Output the (X, Y) coordinate of the center of the cell containing the given text.  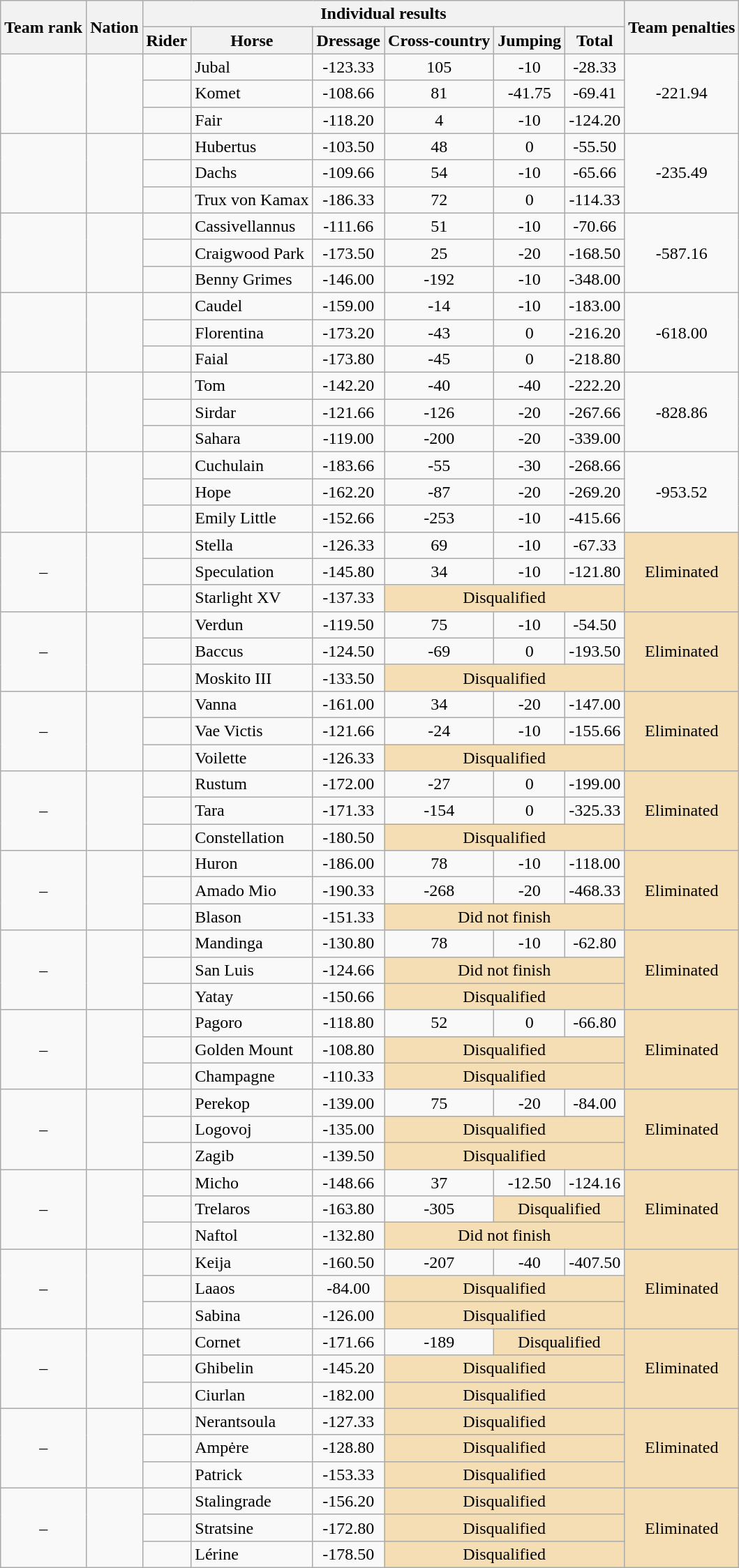
-137.33 (349, 598)
-199.00 (595, 784)
4 (440, 120)
-132.80 (349, 1236)
Perekop (252, 1103)
-126 (440, 412)
Naftol (252, 1236)
Keija (252, 1262)
-114.33 (595, 200)
-268.66 (595, 465)
52 (440, 1023)
Jubal (252, 67)
-190.33 (349, 890)
-155.66 (595, 731)
-139.50 (349, 1156)
-235.49 (682, 173)
-65.66 (595, 173)
-173.50 (349, 253)
Patrick (252, 1474)
Yatay (252, 996)
Logovoj (252, 1129)
-145.80 (349, 572)
Total (595, 40)
Starlight XV (252, 598)
-161.00 (349, 704)
Benny Grimes (252, 279)
-305 (440, 1209)
Horse (252, 40)
-62.80 (595, 943)
-124.50 (349, 651)
-119.00 (349, 439)
Fair (252, 120)
-186.00 (349, 864)
-325.33 (595, 811)
-172.80 (349, 1528)
Verdun (252, 625)
37 (440, 1183)
-186.33 (349, 200)
51 (440, 226)
54 (440, 173)
Stratsine (252, 1528)
-110.33 (349, 1076)
Voilette (252, 757)
Amado Mio (252, 890)
-108.80 (349, 1050)
Trelaros (252, 1209)
Hubertus (252, 147)
-587.16 (682, 253)
Ampėre (252, 1448)
Stalingrade (252, 1501)
Komet (252, 94)
-222.20 (595, 386)
Cassivellannus (252, 226)
-153.33 (349, 1474)
-118.20 (349, 120)
-147.00 (595, 704)
Sahara (252, 439)
-69.41 (595, 94)
Individual results (384, 14)
Trux von Kamax (252, 200)
Pagoro (252, 1023)
Emily Little (252, 518)
-171.66 (349, 1342)
-407.50 (595, 1262)
Rustum (252, 784)
-953.52 (682, 492)
-12.50 (530, 1183)
-66.80 (595, 1023)
-41.75 (530, 94)
Ciurlan (252, 1395)
-124.66 (349, 970)
Vanna (252, 704)
-121.80 (595, 572)
Craigwood Park (252, 253)
Baccus (252, 651)
-109.66 (349, 173)
Constellation (252, 837)
-124.16 (595, 1183)
-118.00 (595, 864)
-182.00 (349, 1395)
-135.00 (349, 1129)
Stella (252, 545)
-348.00 (595, 279)
-126.00 (349, 1315)
-189 (440, 1342)
Hope (252, 492)
-162.20 (349, 492)
-415.66 (595, 518)
-145.20 (349, 1368)
-172.00 (349, 784)
-108.66 (349, 94)
-154 (440, 811)
Team rank (43, 27)
25 (440, 253)
-160.50 (349, 1262)
San Luis (252, 970)
-70.66 (595, 226)
-67.33 (595, 545)
-156.20 (349, 1501)
Tom (252, 386)
-127.33 (349, 1421)
-163.80 (349, 1209)
Lérine (252, 1554)
-146.00 (349, 279)
-118.80 (349, 1023)
-173.20 (349, 333)
-192 (440, 279)
72 (440, 200)
-828.86 (682, 412)
-183.66 (349, 465)
Zagib (252, 1156)
-55 (440, 465)
-183.00 (595, 306)
-43 (440, 333)
Team penalties (682, 27)
-151.33 (349, 917)
-55.50 (595, 147)
-103.50 (349, 147)
Cuchulain (252, 465)
Nerantsoula (252, 1421)
-27 (440, 784)
-218.80 (595, 359)
Cross-country (440, 40)
-128.80 (349, 1448)
-142.20 (349, 386)
-173.80 (349, 359)
-152.66 (349, 518)
-133.50 (349, 678)
Speculation (252, 572)
105 (440, 67)
Jumping (530, 40)
-171.33 (349, 811)
81 (440, 94)
-267.66 (595, 412)
-253 (440, 518)
Laaos (252, 1289)
Ghibelin (252, 1368)
Micho (252, 1183)
-30 (530, 465)
Faial (252, 359)
Florentina (252, 333)
-193.50 (595, 651)
-124.20 (595, 120)
Champagne (252, 1076)
Dachs (252, 173)
Vae Victis (252, 731)
Tara (252, 811)
Mandinga (252, 943)
-180.50 (349, 837)
-221.94 (682, 94)
Caudel (252, 306)
-45 (440, 359)
Blason (252, 917)
-168.50 (595, 253)
69 (440, 545)
-339.00 (595, 439)
-468.33 (595, 890)
-54.50 (595, 625)
-69 (440, 651)
Rider (167, 40)
-618.00 (682, 332)
Golden Mount (252, 1050)
Nation (114, 27)
-87 (440, 492)
-178.50 (349, 1554)
-150.66 (349, 996)
-123.33 (349, 67)
48 (440, 147)
Sirdar (252, 412)
-119.50 (349, 625)
-269.20 (595, 492)
-24 (440, 731)
Moskito III (252, 678)
-130.80 (349, 943)
-111.66 (349, 226)
-28.33 (595, 67)
Sabina (252, 1315)
-268 (440, 890)
-200 (440, 439)
Cornet (252, 1342)
-207 (440, 1262)
-159.00 (349, 306)
-216.20 (595, 333)
-139.00 (349, 1103)
Dressage (349, 40)
-14 (440, 306)
-148.66 (349, 1183)
Huron (252, 864)
